Search for the cell housing the specified text and yield its (X, Y) center coordinate. 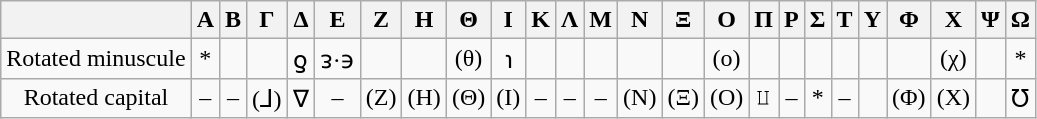
Α (205, 20)
(χ) (953, 59)
∇ (301, 98)
(Ο) (726, 98)
Ε (338, 20)
(Ξ) (683, 98)
Rotated minuscule (96, 59)
Ν (640, 20)
Κ (541, 20)
Ρ (792, 20)
(ο) (726, 59)
Θ (468, 20)
Μ (601, 20)
(Χ) (953, 98)
Φ (910, 20)
Γ (268, 20)
℧ (1020, 98)
(Θ) (468, 98)
Σ (818, 20)
(Φ) (910, 98)
Ι (508, 20)
(Ζ) (381, 98)
Λ (570, 20)
Η (424, 20)
(⅃) (268, 98)
⨿ (764, 98)
(Η) (424, 98)
Χ (953, 20)
Υ (872, 20)
Ο (726, 20)
ƍ (301, 59)
(Ι) (508, 98)
℩ (508, 59)
Ζ (381, 20)
Β (234, 20)
Δ (301, 20)
Ξ (683, 20)
Ψ (991, 20)
Π (764, 20)
(θ) (468, 59)
(Ν) (640, 98)
Τ (844, 20)
ᴈ·϶ (338, 59)
Ω (1020, 20)
Rotated capital (96, 98)
